Capture the cell that displays the provided text and extract its (X, Y) central coordinate. 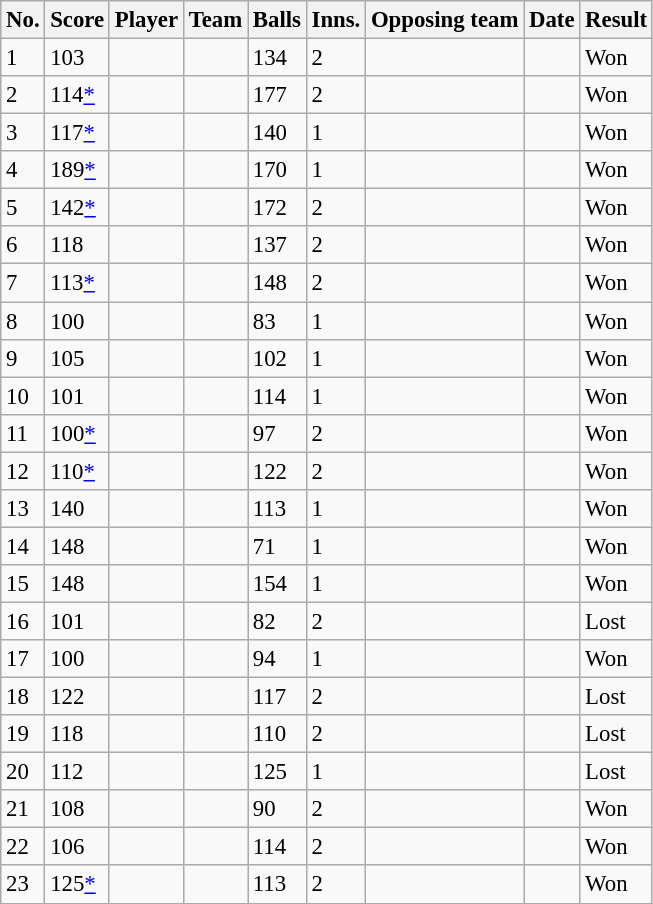
Score (78, 20)
114* (78, 95)
Result (616, 20)
170 (278, 170)
102 (278, 358)
189* (78, 170)
142* (78, 208)
82 (278, 621)
Player (146, 20)
6 (23, 245)
137 (278, 245)
83 (278, 321)
23 (23, 885)
10 (23, 396)
Team (215, 20)
100* (78, 433)
Inns. (336, 20)
103 (78, 58)
113* (78, 283)
Balls (278, 20)
15 (23, 584)
97 (278, 433)
19 (23, 734)
154 (278, 584)
112 (78, 772)
11 (23, 433)
16 (23, 621)
8 (23, 321)
4 (23, 170)
71 (278, 546)
172 (278, 208)
110* (78, 471)
94 (278, 659)
108 (78, 809)
3 (23, 133)
110 (278, 734)
125 (278, 772)
21 (23, 809)
7 (23, 283)
13 (23, 509)
125* (78, 885)
9 (23, 358)
No. (23, 20)
5 (23, 208)
177 (278, 95)
105 (78, 358)
20 (23, 772)
Opposing team (445, 20)
134 (278, 58)
117* (78, 133)
117 (278, 697)
106 (78, 847)
12 (23, 471)
Date (552, 20)
90 (278, 809)
18 (23, 697)
17 (23, 659)
14 (23, 546)
22 (23, 847)
